Pinpoint the cell where the given text exists, returning its [X, Y] midpoint coordinate. 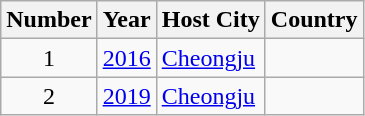
Host City [210, 20]
2016 [126, 58]
Number [49, 20]
2 [49, 96]
1 [49, 58]
2019 [126, 96]
Country [314, 20]
Year [126, 20]
